Determine the (X, Y) coordinate at the center of the cell enclosing the given text.  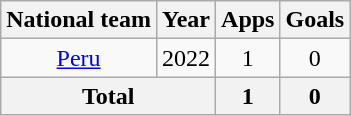
2022 (186, 58)
Total (108, 96)
Year (186, 20)
National team (79, 20)
Goals (315, 20)
Peru (79, 58)
Apps (248, 20)
